Extract the [X, Y] coordinate from the center of the cell holding the provided text.  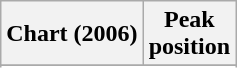
Peak position [189, 34]
Chart (2006) [72, 34]
